Determine the (X, Y) coordinate at the center of the cell enclosing the given text.  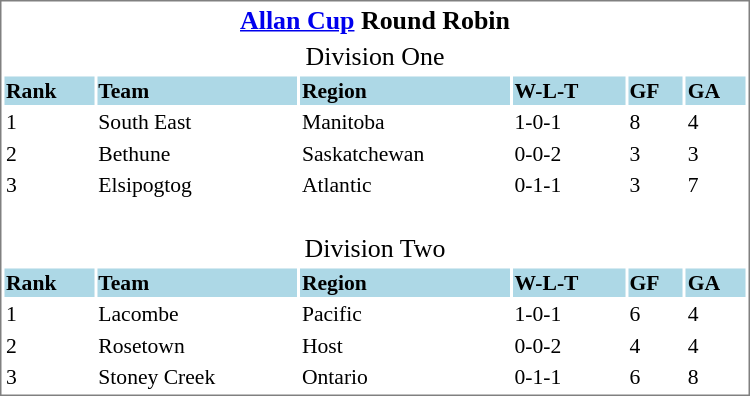
Division Two (374, 234)
Rosetown (198, 346)
Saskatchewan (405, 154)
Elsipogtog (198, 185)
Bethune (198, 154)
Lacombe (198, 314)
Allan Cup Round Robin (374, 20)
7 (716, 185)
Stoney Creek (198, 377)
Host (405, 346)
Manitoba (405, 122)
Pacific (405, 314)
South East (198, 122)
Atlantic (405, 185)
Ontario (405, 377)
Division One (374, 56)
